Return (X, Y) of the center of cell containing provided text 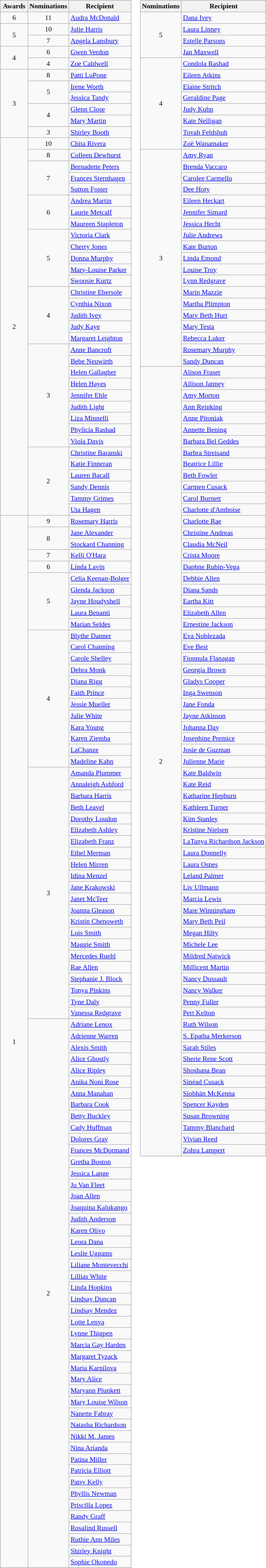
Karen Ziemba (100, 739)
Julie White (100, 716)
Katie Finneran (100, 464)
Vivian Reed (224, 1139)
Jane Alexander (100, 533)
Phyllis Newman (100, 1494)
Laurie Metcalf (100, 212)
Frances McDormand (100, 1150)
Rosemary Murphy (224, 350)
Dolores Gray (100, 1139)
Karen Olivo (100, 1231)
Margaret Tyzack (100, 1356)
Mary Louise Wilson (100, 1402)
Kristin Chenoweth (100, 922)
Judy Kaye (100, 327)
Eileen Heckart (224, 201)
LaChanze (100, 750)
Kate Reid (224, 784)
Helen Mirren (100, 864)
Jan Maxwell (224, 52)
Donna Murphy (100, 258)
Rosemary Harris (100, 521)
Nina Arianda (100, 1448)
Mary Martin (100, 121)
Liza Minnelli (100, 418)
Carol Channing (100, 647)
Kathleen Turner (224, 807)
Kara Young (100, 727)
Sherie Rene Scott (224, 1059)
Jessica Lange (100, 1173)
Nancy Walker (224, 990)
Christine Andreas (224, 533)
Eva Noblezada (224, 635)
Joaquina Kalukango (100, 1207)
Lois Smith (100, 933)
Crista Moore (224, 556)
Shirley Knight (100, 1551)
Joan Allen (100, 1196)
Katharine Hepburn (224, 796)
Jayne Houdyshell (100, 601)
Laura Benanti (100, 613)
Kelli O'Hara (100, 556)
Rae Allen (100, 967)
Laura Osnes (224, 864)
Inga Swenson (224, 693)
Barbara Bel Geddes (224, 441)
Shoshana Bean (224, 1070)
Liv Ullmann (224, 887)
Stephanie J. Block (100, 979)
Geraldine Page (224, 98)
Gwen Verdon (100, 52)
Angela Lansbury (100, 41)
Claudia McNeil (224, 544)
Marcia Gay Harden (100, 1345)
Mary Testa (224, 327)
Julienne Marie (224, 761)
Alison Fraser (224, 372)
Barbara Harris (100, 796)
Maggie Smith (100, 944)
Carole Shelley (100, 658)
Jessica Tandy (100, 98)
Idina Menzel (100, 876)
Chita Rivera (100, 144)
Lotte Lenya (100, 1322)
Leora Dana (100, 1242)
Megan Hilty (224, 933)
Judy Kuhn (224, 109)
Linda Emond (224, 258)
Tonya Pinkins (100, 990)
Georgia Brown (224, 670)
Judith Light (100, 407)
Sinéad Cusack (224, 1082)
Lauren Bacall (100, 475)
Bebe Neuwirth (100, 361)
Alice Ripley (100, 1070)
Susan Browning (224, 1116)
Zohra Lampert (224, 1150)
Gladys Cooper (224, 681)
Cherry Jones (100, 247)
Ann Reinking (224, 407)
Daphne Rubin-Vega (224, 567)
Michele Lee (224, 944)
Jessie Mueller (100, 704)
Phylicia Rashad (100, 430)
Barbara Cook (100, 1105)
Beth Fowler (224, 475)
Jo Van Fleet (100, 1185)
Janet McTeer (100, 899)
Leland Palmer (224, 876)
Anne Bancroft (100, 350)
Charlotte Rae (224, 521)
Frances Sternhagen (100, 178)
Ethel Merman (100, 853)
Marian Seldes (100, 624)
Mary Beth Hurt (224, 315)
1 (14, 1042)
Blythe Danner (100, 635)
Elizabeth Allen (224, 613)
Madeline Kahn (100, 761)
Gretha Boston (100, 1162)
Cady Huffman (100, 1127)
Natasha Richardson (100, 1425)
Patti LuPone (100, 75)
Elizabeth Franz (100, 841)
Martha Plimpton (224, 304)
Judith Ivey (100, 315)
Alice Ghostly (100, 1059)
Laura Linney (224, 29)
Carolee Carmello (224, 178)
Kate Baldwin (224, 773)
LaTanya Richardson Jackson (224, 841)
Elizabeth Ashley (100, 830)
Celia Keenan-Bolger (100, 578)
Vanessa Redgrave (100, 1013)
Linda Lavin (100, 567)
Tyne Daly (100, 1002)
Patina Miller (100, 1459)
Rebecca Luker (224, 338)
Annette Bening (224, 430)
Brenda Vaccaro (224, 167)
11 (48, 18)
Glenn Close (100, 109)
Colleen Dewhurst (100, 155)
Jane Krakowski (100, 887)
Awards (14, 6)
S. Epatha Merkerson (224, 1036)
9 (48, 521)
Jane Fonda (224, 704)
Penny Fuller (224, 1002)
Dorothy Loudon (100, 819)
Beatrice Lillie (224, 464)
Elaine Stritch (224, 86)
Carmen Cusack (224, 487)
Kim Stanley (224, 819)
Amy Ryan (224, 155)
Patsy Kelly (100, 1482)
Betty Buckley (100, 1116)
Liliane Montevecchi (100, 1265)
Priscilla Lopez (100, 1505)
Condola Rashad (224, 64)
Jennifer Simard (224, 212)
Faith Prince (100, 693)
Kate Nelligan (224, 121)
Fionnula Flanagan (224, 658)
Adrienne Warren (100, 1036)
Anika Noni Rose (100, 1082)
Ruthie Ann Miles (100, 1539)
Lillias White (100, 1276)
Swoosie Kurtz (100, 281)
Maureen Stapleton (100, 224)
Zoe Caldwell (100, 64)
Amanda Plummer (100, 773)
Charlotte d'Amboise (224, 510)
Nikki M. James (100, 1436)
Sandy Dennis (100, 487)
Mare Winningham (224, 910)
Mary-Louise Parker (100, 269)
Maria Karnilova (100, 1368)
Glenda Jackson (100, 590)
Siobhán McKenna (224, 1093)
Bernadette Peters (100, 167)
Carol Burnett (224, 498)
Zoë Wanamaker (224, 144)
Annaleigh Ashford (100, 784)
Julie Harris (100, 29)
Stockard Channing (100, 544)
Shirley Booth (100, 132)
Lindsay Mendez (100, 1310)
Sandy Duncan (224, 361)
Sarah Stiles (224, 1047)
Patricia Elliott (100, 1471)
Pert Kelton (224, 1013)
Rosalind Russell (100, 1528)
Debra Monk (100, 670)
Viola Davis (100, 441)
Christine Baranski (100, 452)
Spencer Kayden (224, 1105)
Helen Hayes (100, 384)
Sophie Okonedo (100, 1562)
Alexis Smith (100, 1047)
Jessica Hecht (224, 224)
Ruth Wilson (224, 1024)
Marcia Lewis (224, 899)
Marin Mazzie (224, 292)
Linda Hopkins (100, 1288)
Dana Ivey (224, 18)
Millicent Martin (224, 967)
Beth Leavel (100, 807)
Debbie Allen (224, 578)
Victoria Clark (100, 235)
Anna Manahan (100, 1093)
Amy Morton (224, 395)
Eartha Kitt (224, 601)
Judith Anderson (100, 1219)
Louise Troy (224, 269)
Jayne Atkinson (224, 716)
Mary Alice (100, 1379)
Nancy Dussault (224, 979)
Nanette Fabray (100, 1414)
Mercedes Ruehl (100, 956)
Tammy Grimes (100, 498)
Lynne Thigpen (100, 1333)
Christine Ebersole (100, 292)
Uta Hagen (100, 510)
Ernestine Jackson (224, 624)
Estelle Parsons (224, 41)
Tovah Feldshuh (224, 132)
Margaret Leighton (100, 338)
Adriane Lenox (100, 1024)
Johanna Day (224, 727)
Irene Worth (100, 86)
Josephine Premice (224, 739)
Dee Hoty (224, 189)
Kristine Nielsen (224, 830)
Andrea Martin (100, 201)
Mary Beth Peil (224, 922)
Anne Pitoniak (224, 418)
Lindsay Duncan (100, 1299)
Tammy Blanchard (224, 1127)
Lynn Redgrave (224, 281)
Sutton Foster (100, 189)
Joanna Gleason (100, 910)
Allison Janney (224, 384)
Kate Burton (224, 247)
Barbra Streisand (224, 452)
Diana Sands (224, 590)
Randy Graff (100, 1516)
Maryann Plunkett (100, 1390)
Mildred Natwick (224, 956)
Eileen Atkins (224, 75)
Laura Donnelly (224, 853)
Julie Andrews (224, 235)
Audra McDonald (100, 18)
Jennifer Ehle (100, 395)
Diana Rigg (100, 681)
Leslie Uggams (100, 1253)
Josie de Guzman (224, 750)
Eve Best (224, 647)
Helen Gallagher (100, 372)
Cynthia Nixon (100, 304)
